Find where the given text appears and provide that cell's center as (X, Y) coordinate. 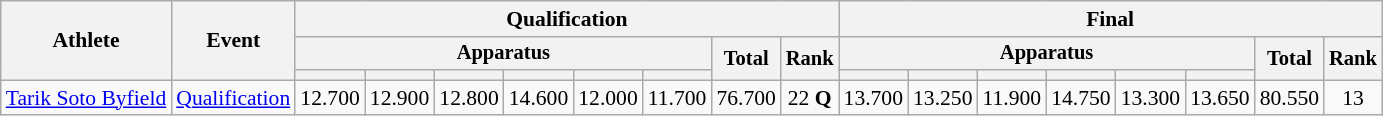
80.550 (1290, 98)
13 (1353, 98)
13.650 (1220, 98)
76.700 (746, 98)
13.300 (1150, 98)
12.800 (468, 98)
Athlete (86, 40)
12.700 (330, 98)
12.900 (400, 98)
14.600 (538, 98)
11.700 (678, 98)
Event (233, 40)
11.900 (1012, 98)
13.700 (874, 98)
22 Q (810, 98)
13.250 (942, 98)
Final (1110, 19)
Tarik Soto Byfield (86, 98)
12.000 (608, 98)
14.750 (1080, 98)
